From the cell containing the given text, extract its center point as (x, y) coordinate. 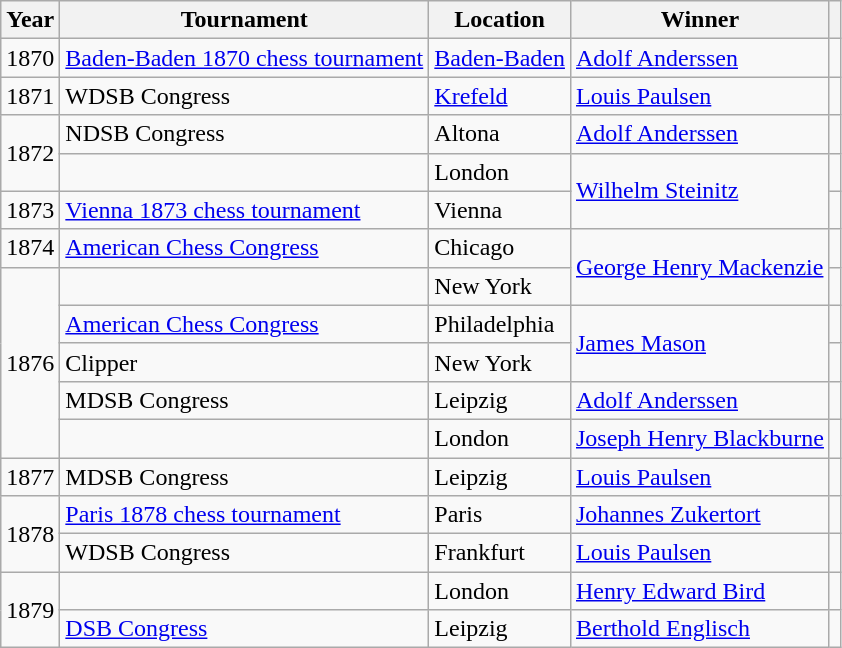
Joseph Henry Blackburne (700, 438)
Berthold Englisch (700, 629)
1877 (30, 477)
Baden-Baden 1870 chess tournament (244, 58)
Philadelphia (500, 324)
1878 (30, 534)
DSB Congress (244, 629)
1870 (30, 58)
Year (30, 20)
Tournament (244, 20)
Henry Edward Bird (700, 591)
Chicago (500, 248)
Location (500, 20)
Vienna (500, 210)
1879 (30, 610)
Johannes Zukertort (700, 515)
Krefeld (500, 96)
1874 (30, 248)
James Mason (700, 343)
Paris (500, 515)
Winner (700, 20)
Wilhelm Steinitz (700, 191)
George Henry Mackenzie (700, 267)
1872 (30, 153)
Baden-Baden (500, 58)
Paris 1878 chess tournament (244, 515)
Vienna 1873 chess tournament (244, 210)
1876 (30, 362)
Frankfurt (500, 553)
1871 (30, 96)
NDSB Congress (244, 134)
Altona (500, 134)
1873 (30, 210)
Clipper (244, 362)
